Provide the [X, Y] coordinate of the cell's center where the given text is located.  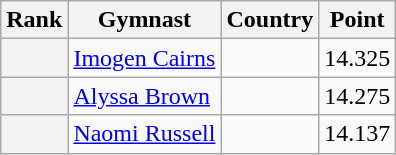
Gymnast [144, 20]
Country [270, 20]
14.275 [358, 96]
Rank [34, 20]
Point [358, 20]
Naomi Russell [144, 134]
14.137 [358, 134]
Imogen Cairns [144, 58]
14.325 [358, 58]
Alyssa Brown [144, 96]
